Locate the cell with the specified text and output its (x, y) center coordinate. 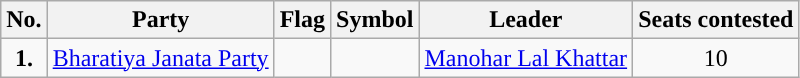
1. (24, 58)
Manohar Lal Khattar (526, 58)
Leader (526, 20)
Bharatiya Janata Party (160, 58)
10 (716, 58)
Party (160, 20)
Symbol (375, 20)
Seats contested (716, 20)
No. (24, 20)
Flag (302, 20)
